Capture the cell that displays the provided text and extract its [X, Y] central coordinate. 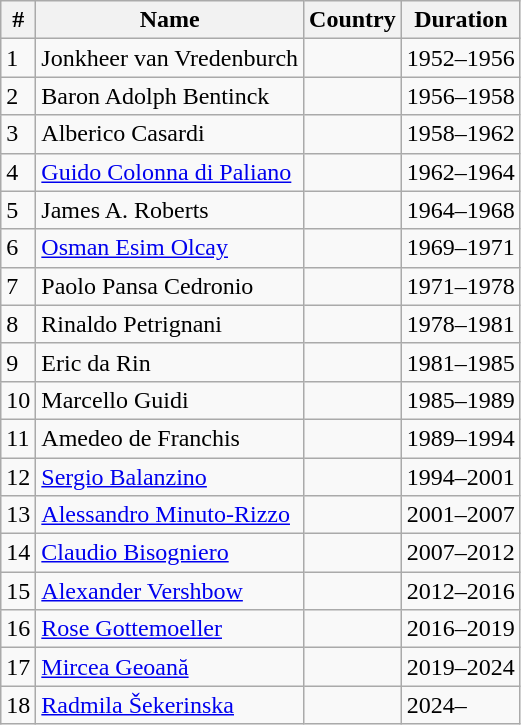
James A. Roberts [170, 210]
2001–2007 [460, 515]
Guido Colonna di Paliano [170, 172]
1962–1964 [460, 172]
1952–1956 [460, 58]
Rinaldo Petrignani [170, 324]
Eric da Rin [170, 362]
Name [170, 20]
17 [18, 667]
10 [18, 400]
1981–1985 [460, 362]
5 [18, 210]
Amedeo de Franchis [170, 438]
Alexander Vershbow [170, 591]
4 [18, 172]
16 [18, 629]
1971–1978 [460, 286]
2 [18, 96]
18 [18, 705]
1978–1981 [460, 324]
13 [18, 515]
7 [18, 286]
Radmila Šekerinska [170, 705]
Osman Esim Olcay [170, 248]
Marcello Guidi [170, 400]
2019–2024 [460, 667]
15 [18, 591]
# [18, 20]
Country [353, 20]
Claudio Bisogniero [170, 553]
Paolo Pansa Cedronio [170, 286]
9 [18, 362]
1964–1968 [460, 210]
1 [18, 58]
Duration [460, 20]
Rose Gottemoeller [170, 629]
2012–2016 [460, 591]
Alberico Casardi [170, 134]
8 [18, 324]
1994–2001 [460, 477]
Mircea Geoană [170, 667]
11 [18, 438]
1956–1958 [460, 96]
1989–1994 [460, 438]
12 [18, 477]
2016–2019 [460, 629]
14 [18, 553]
1969–1971 [460, 248]
1958–1962 [460, 134]
6 [18, 248]
2024– [460, 705]
1985–1989 [460, 400]
Baron Adolph Bentinck [170, 96]
Alessandro Minuto-Rizzo [170, 515]
2007–2012 [460, 553]
3 [18, 134]
Jonkheer van Vredenburch [170, 58]
Sergio Balanzino [170, 477]
